Extract the [x, y] coordinate from the center of the cell holding the provided text.  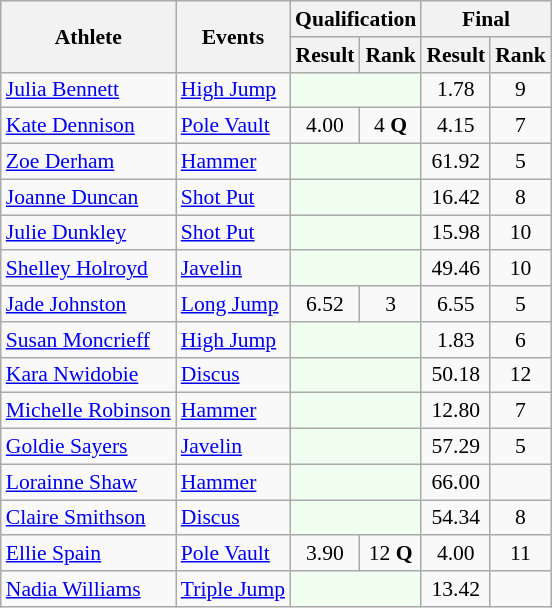
Final [486, 19]
6.52 [325, 304]
Julia Bennett [88, 90]
Joanne Duncan [88, 197]
11 [520, 554]
Shelley Holroyd [88, 269]
9 [520, 90]
12 Q [390, 554]
Goldie Sayers [88, 447]
50.18 [456, 375]
57.29 [456, 447]
6.55 [456, 304]
4 Q [390, 126]
12.80 [456, 411]
Julie Dunkley [88, 233]
Qualification [356, 19]
Events [233, 36]
1.78 [456, 90]
Long Jump [233, 304]
Susan Moncrieff [88, 340]
Claire Smithson [88, 518]
61.92 [456, 162]
3 [390, 304]
12 [520, 375]
Zoe Derham [88, 162]
6 [520, 340]
66.00 [456, 482]
15.98 [456, 233]
3.90 [325, 554]
Nadia Williams [88, 589]
49.46 [456, 269]
Lorainne Shaw [88, 482]
Jade Johnston [88, 304]
54.34 [456, 518]
1.83 [456, 340]
Kara Nwidobie [88, 375]
Kate Dennison [88, 126]
Triple Jump [233, 589]
Ellie Spain [88, 554]
16.42 [456, 197]
13.42 [456, 589]
Michelle Robinson [88, 411]
Athlete [88, 36]
4.15 [456, 126]
